Return the [x, y] coordinate for the center point of the cell that contains the specified text.  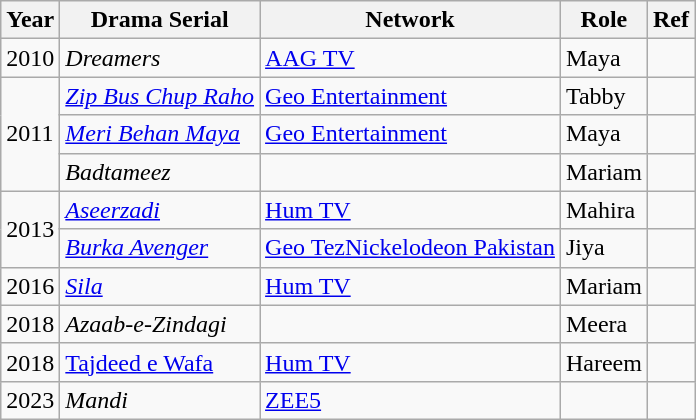
Tabby [604, 96]
Sila [160, 286]
ZEE5 [410, 400]
2010 [30, 58]
Zip Bus Chup Raho [160, 96]
2016 [30, 286]
2011 [30, 134]
Jiya [604, 248]
Meera [604, 324]
Badtameez [160, 172]
Aseerzadi [160, 210]
Network [410, 20]
2023 [30, 400]
Drama Serial [160, 20]
Mandi [160, 400]
AAG TV [410, 58]
Azaab-e-Zindagi [160, 324]
Ref [670, 20]
Geo TezNickelodeon Pakistan [410, 248]
Role [604, 20]
Dreamers [160, 58]
Year [30, 20]
Tajdeed e Wafa [160, 362]
2013 [30, 229]
Mahira [604, 210]
Burka Avenger [160, 248]
Hareem [604, 362]
Meri Behan Maya [160, 134]
